Provide the (X, Y) coordinate of the cell's center where the given text is located.  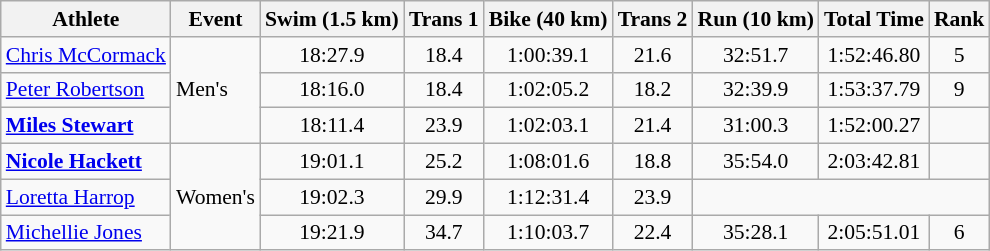
Men's (216, 90)
35:28.1 (755, 233)
1:52:00.27 (874, 126)
19:01.1 (332, 162)
21.4 (653, 126)
1:02:05.2 (548, 90)
Swim (1.5 km) (332, 19)
32:51.7 (755, 55)
29.9 (444, 197)
18:16.0 (332, 90)
1:00:39.1 (548, 55)
31:00.3 (755, 126)
1:52:46.80 (874, 55)
22.4 (653, 233)
18:27.9 (332, 55)
Peter Robertson (86, 90)
Chris McCormack (86, 55)
21.6 (653, 55)
1:02:03.1 (548, 126)
Athlete (86, 19)
2:05:51.01 (874, 233)
5 (960, 55)
9 (960, 90)
1:10:03.7 (548, 233)
Trans 1 (444, 19)
Trans 2 (653, 19)
Total Time (874, 19)
1:08:01.6 (548, 162)
Nicole Hackett (86, 162)
19:02.3 (332, 197)
Rank (960, 19)
1:53:37.79 (874, 90)
18.2 (653, 90)
Michellie Jones (86, 233)
Miles Stewart (86, 126)
1:12:31.4 (548, 197)
Event (216, 19)
35:54.0 (755, 162)
6 (960, 233)
2:03:42.81 (874, 162)
32:39.9 (755, 90)
18.8 (653, 162)
Bike (40 km) (548, 19)
34.7 (444, 233)
Loretta Harrop (86, 197)
18:11.4 (332, 126)
Women's (216, 198)
Run (10 km) (755, 19)
25.2 (444, 162)
19:21.9 (332, 233)
